Provide the [x, y] coordinate of the cell's center where the given text is located.  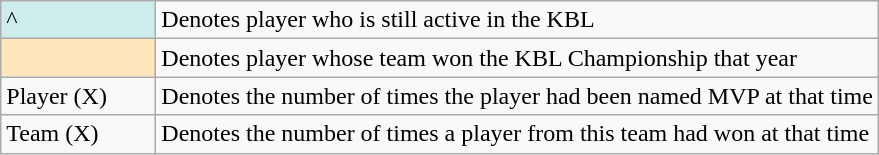
Denotes player who is still active in the KBL [518, 20]
Denotes player whose team won the KBL Championship that year [518, 58]
Denotes the number of times the player had been named MVP at that time [518, 96]
Denotes the number of times a player from this team had won at that time [518, 134]
Team (X) [78, 134]
Player (X) [78, 96]
^ [78, 20]
